Return (X, Y) of the center of cell containing provided text 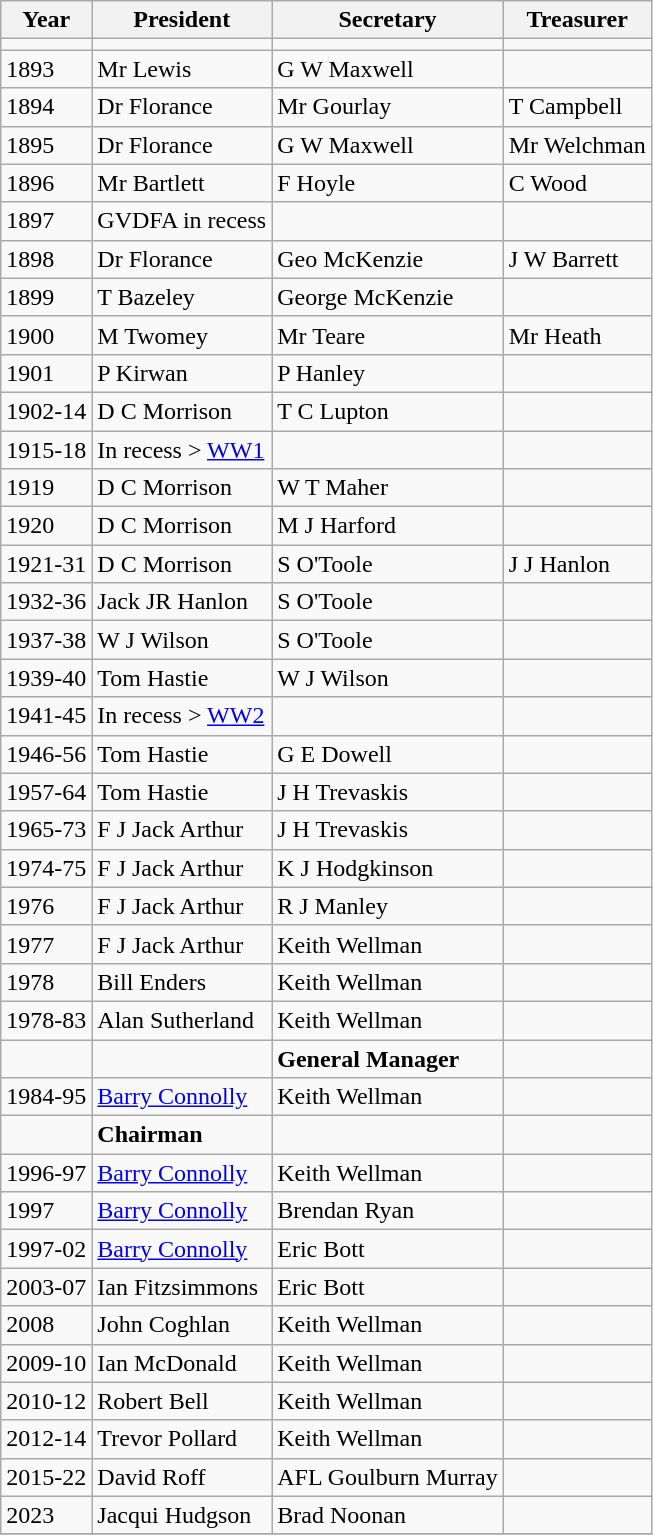
1974-75 (46, 868)
P Kirwan (182, 373)
1996-97 (46, 1173)
1894 (46, 107)
C Wood (577, 183)
Mr Gourlay (388, 107)
1902-14 (46, 411)
1920 (46, 526)
Year (46, 20)
John Coghlan (182, 1325)
GVDFA in recess (182, 221)
1896 (46, 183)
1939-40 (46, 678)
David Roff (182, 1477)
2009-10 (46, 1363)
1899 (46, 297)
2015-22 (46, 1477)
1965-73 (46, 830)
1898 (46, 259)
2010-12 (46, 1401)
Ian McDonald (182, 1363)
Treasurer (577, 20)
1977 (46, 944)
Mr Heath (577, 335)
Secretary (388, 20)
1941-45 (46, 716)
Jack JR Hanlon (182, 602)
J W Barrett (577, 259)
Mr Teare (388, 335)
1901 (46, 373)
Alan Sutherland (182, 1020)
Brad Noonan (388, 1515)
AFL Goulburn Murray (388, 1477)
T Bazeley (182, 297)
Chairman (182, 1135)
1997-02 (46, 1249)
T C Lupton (388, 411)
2003-07 (46, 1287)
1976 (46, 906)
In recess > WW1 (182, 449)
Robert Bell (182, 1401)
G E Dowell (388, 754)
J J Hanlon (577, 564)
George McKenzie (388, 297)
In recess > WW2 (182, 716)
1957-64 (46, 792)
T Campbell (577, 107)
1978-83 (46, 1020)
Brendan Ryan (388, 1211)
General Manager (388, 1059)
Ian Fitzsimmons (182, 1287)
1895 (46, 145)
1984-95 (46, 1097)
Geo McKenzie (388, 259)
President (182, 20)
1921-31 (46, 564)
1946-56 (46, 754)
1997 (46, 1211)
Mr Lewis (182, 69)
2012-14 (46, 1439)
F Hoyle (388, 183)
W T Maher (388, 488)
1937-38 (46, 640)
Jacqui Hudgson (182, 1515)
1919 (46, 488)
1978 (46, 982)
Mr Welchman (577, 145)
1900 (46, 335)
2023 (46, 1515)
Trevor Pollard (182, 1439)
R J Manley (388, 906)
1897 (46, 221)
Mr Bartlett (182, 183)
Bill Enders (182, 982)
1932-36 (46, 602)
1915-18 (46, 449)
M J Harford (388, 526)
2008 (46, 1325)
P Hanley (388, 373)
1893 (46, 69)
M Twomey (182, 335)
K J Hodgkinson (388, 868)
